Pinpoint the cell where the given text exists, returning its [x, y] midpoint coordinate. 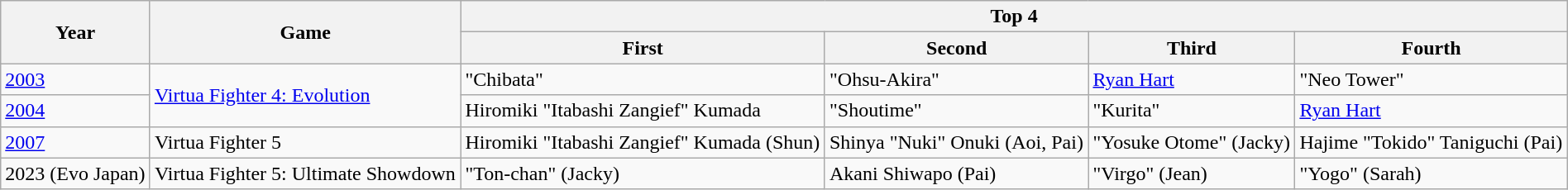
2007 [76, 142]
"Yosuke Otome" (Jacky) [1192, 142]
Third [1192, 48]
First [643, 48]
"Chibata" [643, 79]
Second [956, 48]
Hajime "Tokido" Taniguchi (Pai) [1431, 142]
"Kurita" [1192, 111]
"Shoutime" [956, 111]
2023 (Evo Japan) [76, 173]
Fourth [1431, 48]
Shinya "Nuki" Onuki (Aoi, Pai) [956, 142]
"Virgo" (Jean) [1192, 173]
Virtua Fighter 5: Ultimate Showdown [305, 173]
"Yogo" (Sarah) [1431, 173]
Virtua Fighter 5 [305, 142]
Year [76, 32]
Top 4 [1014, 17]
2003 [76, 79]
"Ohsu-Akira" [956, 79]
Virtua Fighter 4: Evolution [305, 95]
Hiromiki "Itabashi Zangief" Kumada [643, 111]
"Ton-chan" (Jacky) [643, 173]
Akani Shiwapo (Pai) [956, 173]
Game [305, 32]
2004 [76, 111]
Hiromiki "Itabashi Zangief" Kumada (Shun) [643, 142]
"Neo Tower" [1431, 79]
